Find where the given text appears and provide that cell's center as (X, Y) coordinate. 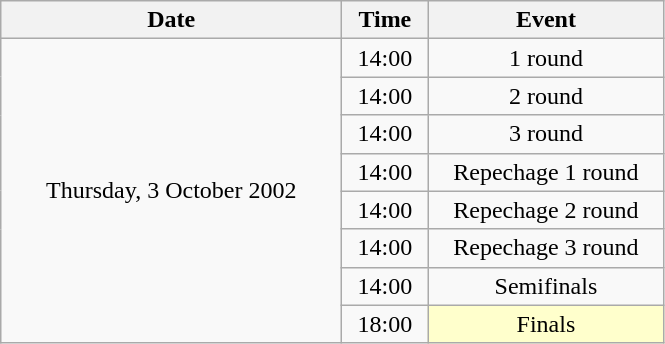
Event (546, 20)
3 round (546, 134)
Repechage 1 round (546, 172)
18:00 (385, 324)
Time (385, 20)
2 round (546, 96)
Repechage 2 round (546, 210)
Semifinals (546, 286)
Date (172, 20)
1 round (546, 58)
Thursday, 3 October 2002 (172, 191)
Repechage 3 round (546, 248)
Finals (546, 324)
